Detect which cell encompasses the target text, then output its [X, Y] center coordinate. 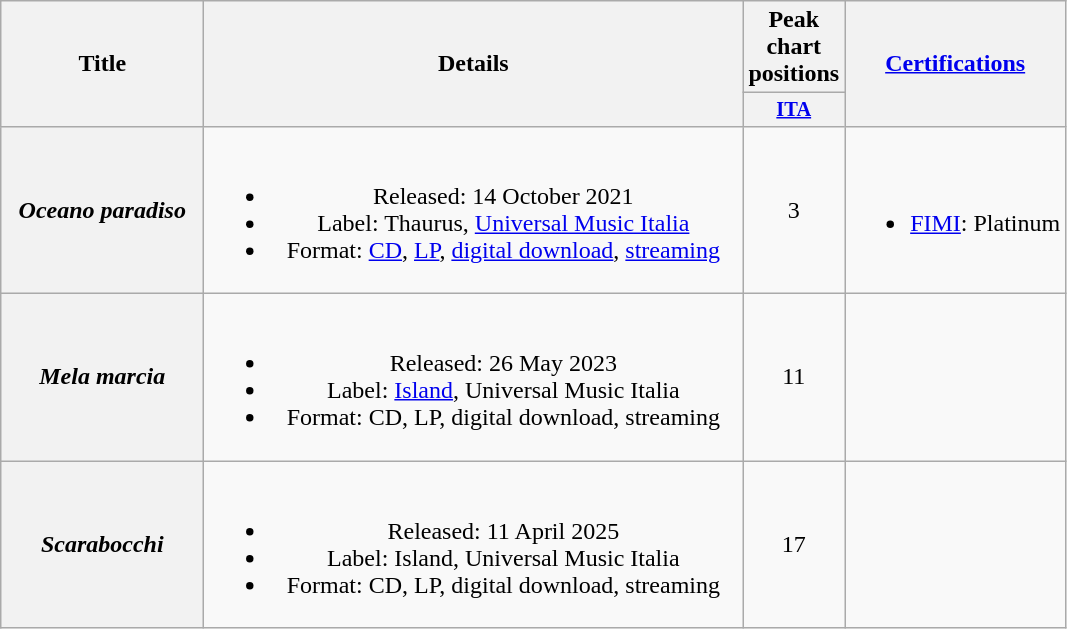
Mela marcia [102, 378]
Released: 11 April 2025Label: Island, Universal Music ItaliaFormat: CD, LP, digital download, streaming [474, 544]
Oceano paradiso [102, 210]
Released: 14 October 2021Label: Thaurus, Universal Music ItaliaFormat: CD, LP, digital download, streaming [474, 210]
ITA [794, 110]
Details [474, 64]
3 [794, 210]
11 [794, 378]
17 [794, 544]
Released: 26 May 2023Label: Island, Universal Music ItaliaFormat: CD, LP, digital download, streaming [474, 378]
Peak chart positions [794, 47]
Certifications [956, 64]
FIMI: Platinum [956, 210]
Scarabocchi [102, 544]
Title [102, 64]
